Capture the cell that displays the provided text and extract its [X, Y] central coordinate. 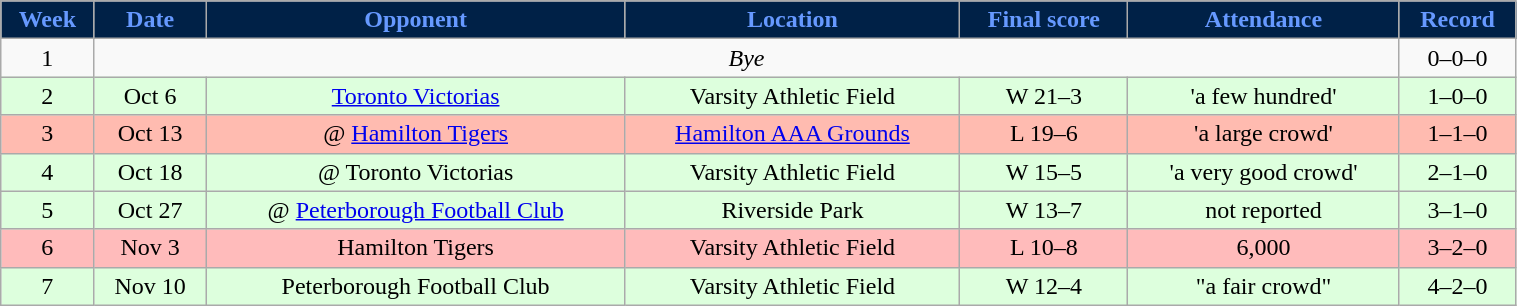
6,000 [1264, 248]
2–1–0 [1458, 172]
Opponent [416, 20]
L 19–6 [1044, 134]
3 [48, 134]
Hamilton AAA Grounds [792, 134]
'a very good crowd' [1264, 172]
Oct 18 [150, 172]
Nov 3 [150, 248]
not reported [1264, 210]
7 [48, 286]
1 [48, 58]
Week [48, 20]
6 [48, 248]
5 [48, 210]
Oct 13 [150, 134]
W 12–4 [1044, 286]
Oct 6 [150, 96]
2 [48, 96]
@ Peterborough Football Club [416, 210]
Bye [746, 58]
4 [48, 172]
Location [792, 20]
3–2–0 [1458, 248]
Riverside Park [792, 210]
'a large crowd' [1264, 134]
Peterborough Football Club [416, 286]
W 13–7 [1044, 210]
Record [1458, 20]
1–1–0 [1458, 134]
0–0–0 [1458, 58]
Oct 27 [150, 210]
'a few hundred' [1264, 96]
3–1–0 [1458, 210]
4–2–0 [1458, 286]
1–0–0 [1458, 96]
W 21–3 [1044, 96]
@ Toronto Victorias [416, 172]
Attendance [1264, 20]
Date [150, 20]
Hamilton Tigers [416, 248]
L 10–8 [1044, 248]
"a fair crowd" [1264, 286]
W 15–5 [1044, 172]
@ Hamilton Tigers [416, 134]
Toronto Victorias [416, 96]
Final score [1044, 20]
Nov 10 [150, 286]
